Provide the (X, Y) coordinate of the cell's center where the given text is located.  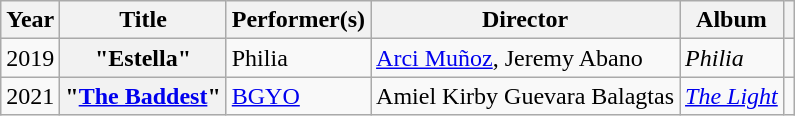
BGYO (298, 96)
Arci Muñoz, Jeremy Abano (526, 58)
Performer(s) (298, 20)
Director (526, 20)
2019 (30, 58)
The Light (732, 96)
2021 (30, 96)
"The Baddest" (143, 96)
Album (732, 20)
"Estella" (143, 58)
Amiel Kirby Guevara Balagtas (526, 96)
Title (143, 20)
Year (30, 20)
